Extract the (x, y) coordinate from the center of the cell holding the provided text.  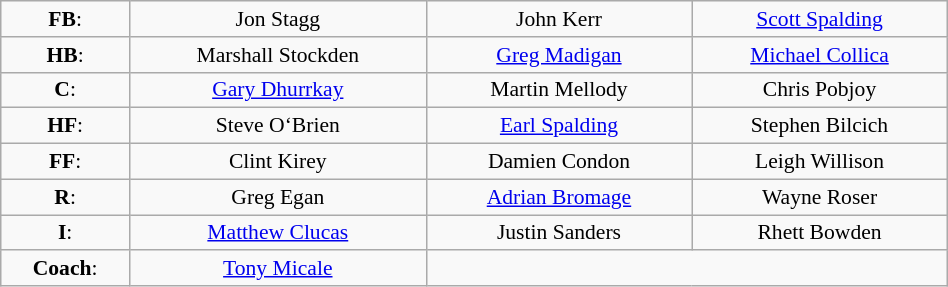
Stephen Bilcich (820, 126)
Scott Spalding (820, 19)
Marshall Stockden (278, 55)
FF: (66, 162)
Greg Madigan (559, 55)
Jon Stagg (278, 19)
Damien Condon (559, 162)
Martin Mellody (559, 90)
Adrian Bromage (559, 197)
Steve O‘Brien (278, 126)
Greg Egan (278, 197)
C: (66, 90)
FB: (66, 19)
Michael Collica (820, 55)
R: (66, 197)
HF: (66, 126)
Clint Kirey (278, 162)
John Kerr (559, 19)
Justin Sanders (559, 233)
Earl Spalding (559, 126)
I: (66, 233)
Coach: (66, 269)
Leigh Willison (820, 162)
Matthew Clucas (278, 233)
Rhett Bowden (820, 233)
Gary Dhurrkay (278, 90)
Tony Micale (278, 269)
Chris Pobjoy (820, 90)
HB: (66, 55)
Wayne Roser (820, 197)
